Determine the (X, Y) coordinate at the center of the cell enclosing the given text.  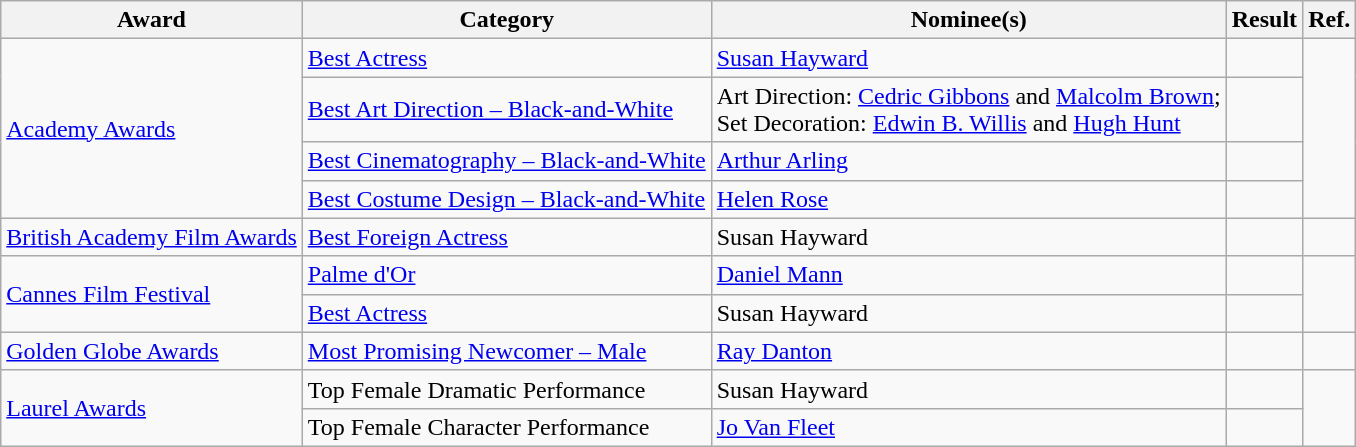
Most Promising Newcomer – Male (506, 351)
Ref. (1330, 20)
Art Direction: Cedric Gibbons and Malcolm Brown; Set Decoration: Edwin B. Willis and Hugh Hunt (968, 110)
Best Costume Design – Black-and-White (506, 199)
Best Foreign Actress (506, 237)
Daniel Mann (968, 275)
Academy Awards (152, 128)
Ray Danton (968, 351)
Top Female Dramatic Performance (506, 389)
British Academy Film Awards (152, 237)
Best Cinematography – Black-and-White (506, 161)
Category (506, 20)
Result (1264, 20)
Jo Van Fleet (968, 427)
Laurel Awards (152, 408)
Top Female Character Performance (506, 427)
Helen Rose (968, 199)
Arthur Arling (968, 161)
Cannes Film Festival (152, 294)
Golden Globe Awards (152, 351)
Award (152, 20)
Palme d'Or (506, 275)
Best Art Direction – Black-and-White (506, 110)
Nominee(s) (968, 20)
